Pinpoint the cell where the given text exists, returning its [x, y] midpoint coordinate. 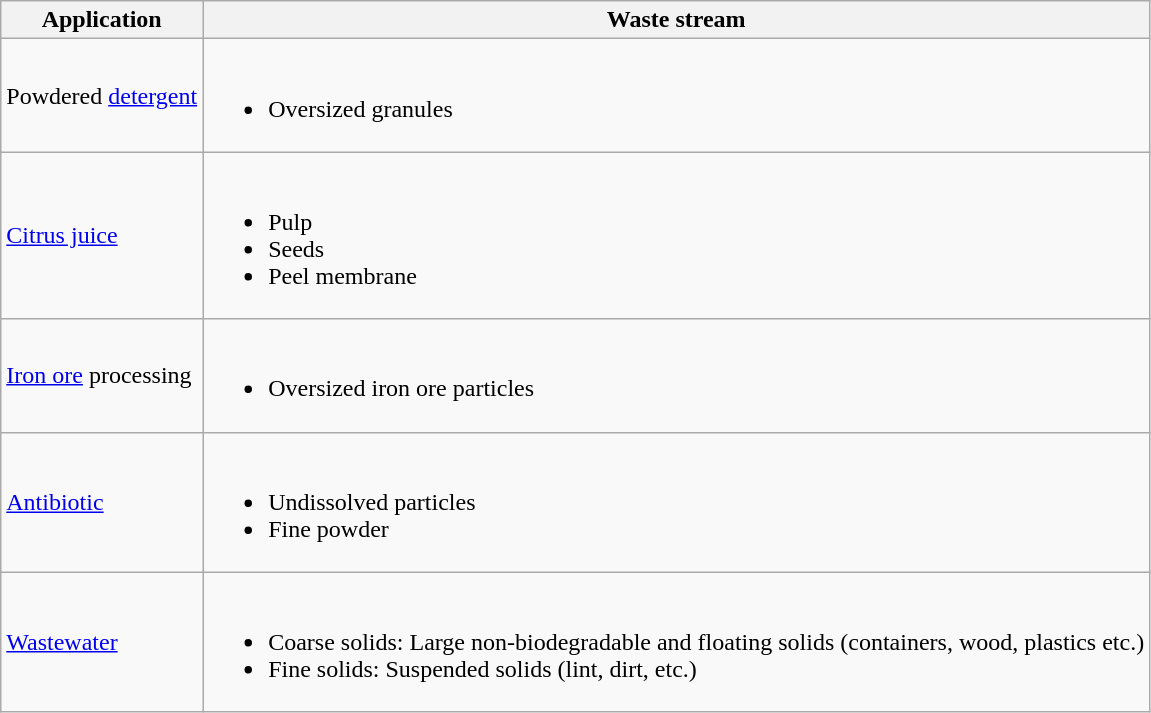
Application [102, 20]
Wastewater [102, 642]
Citrus juice [102, 236]
Oversized iron ore particles [676, 376]
Powdered detergent [102, 96]
Oversized granules [676, 96]
Antibiotic [102, 502]
Undissolved particlesFine powder [676, 502]
Waste stream [676, 20]
PulpSeedsPeel membrane [676, 236]
Coarse solids: Large non-biodegradable and floating solids (containers, wood, plastics etc.)Fine solids: Suspended solids (lint, dirt, etc.) [676, 642]
Iron ore processing [102, 376]
